Output the (X, Y) coordinate of the center of the cell containing the given text.  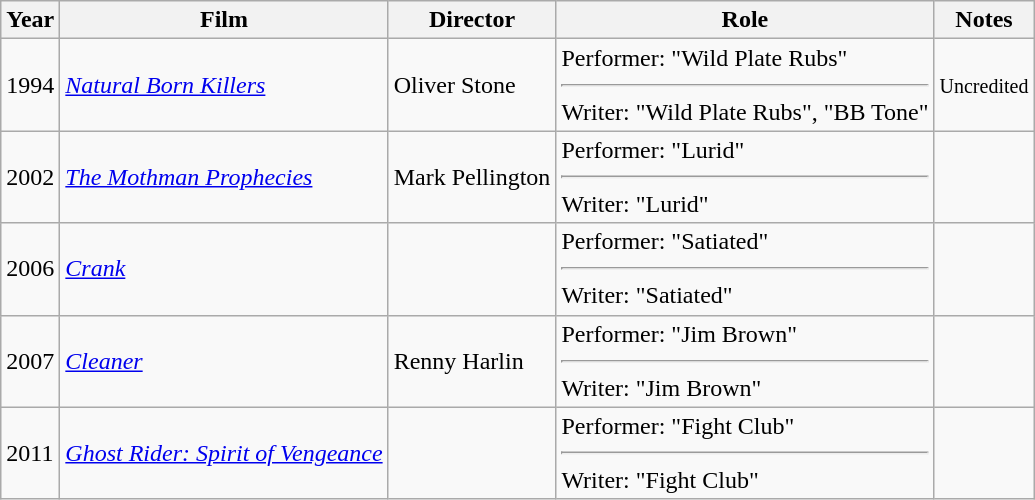
Year (30, 20)
2002 (30, 177)
Performer: "Jim Brown"Writer: "Jim Brown" (745, 361)
Natural Born Killers (224, 85)
Performer: "Satiated"Writer: "Satiated" (745, 269)
Role (745, 20)
Cleaner (224, 361)
The Mothman Prophecies (224, 177)
Director (472, 20)
2006 (30, 269)
Oliver Stone (472, 85)
Film (224, 20)
1994 (30, 85)
Performer: "Wild Plate Rubs"Writer: "Wild Plate Rubs", "BB Tone" (745, 85)
Mark Pellington (472, 177)
Ghost Rider: Spirit of Vengeance (224, 453)
2007 (30, 361)
2011 (30, 453)
Uncredited (984, 85)
Crank (224, 269)
Renny Harlin (472, 361)
Performer: "Fight Club"Writer: "Fight Club" (745, 453)
Performer: "Lurid"Writer: "Lurid" (745, 177)
Notes (984, 20)
